Capture the cell that displays the provided text and extract its [X, Y] central coordinate. 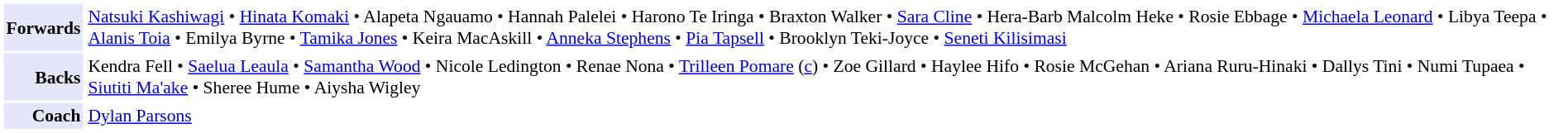
Backs [43, 76]
Dylan Parsons [825, 116]
Forwards [43, 26]
Coach [43, 116]
